Search for the cell housing the specified text and yield its (x, y) center coordinate. 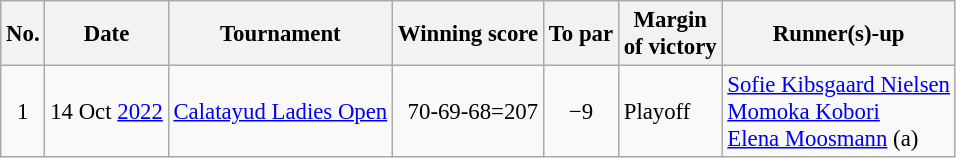
Winning score (468, 34)
Tournament (280, 34)
70-69-68=207 (468, 112)
Date (106, 34)
To par (580, 34)
Playoff (670, 112)
Calatayud Ladies Open (280, 112)
1 (23, 112)
No. (23, 34)
14 Oct 2022 (106, 112)
−9 (580, 112)
Sofie Kibsgaard Nielsen Momoka Kobori Elena Moosmann (a) (838, 112)
Marginof victory (670, 34)
Runner(s)-up (838, 34)
